Determine the [x, y] coordinate at the center of the cell enclosing the given text.  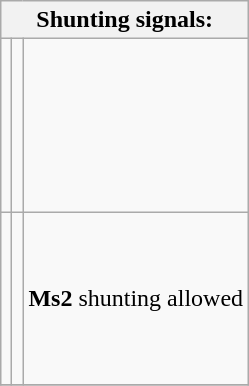
Shunting signals: [125, 20]
Ms2 shunting allowed [136, 298]
